For the text-containing cell, return its midpoint in [X, Y] coordinate format. 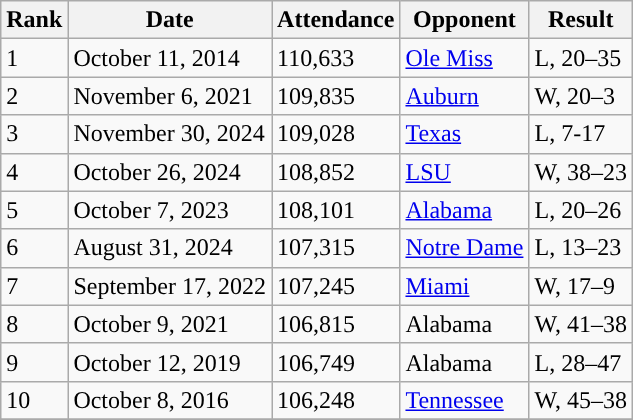
106,815 [336, 324]
106,248 [336, 400]
W, 17–9 [581, 286]
Notre Dame [464, 248]
Auburn [464, 96]
Date [170, 20]
109,835 [336, 96]
Opponent [464, 20]
October 9, 2021 [170, 324]
1 [34, 58]
November 6, 2021 [170, 96]
107,315 [336, 248]
Rank [34, 20]
110,633 [336, 58]
2 [34, 96]
W, 20–3 [581, 96]
October 26, 2024 [170, 172]
W, 41–38 [581, 324]
Ole Miss [464, 58]
10 [34, 400]
8 [34, 324]
L, 13–23 [581, 248]
L, 28–47 [581, 362]
L, 7-17 [581, 134]
October 7, 2023 [170, 210]
9 [34, 362]
W, 45–38 [581, 400]
L, 20–35 [581, 58]
6 [34, 248]
4 [34, 172]
Result [581, 20]
W, 38–23 [581, 172]
106,749 [336, 362]
Miami [464, 286]
Tennessee [464, 400]
107,245 [336, 286]
L, 20–26 [581, 210]
August 31, 2024 [170, 248]
7 [34, 286]
Texas [464, 134]
October 8, 2016 [170, 400]
November 30, 2024 [170, 134]
September 17, 2022 [170, 286]
5 [34, 210]
108,101 [336, 210]
109,028 [336, 134]
October 11, 2014 [170, 58]
3 [34, 134]
LSU [464, 172]
108,852 [336, 172]
October 12, 2019 [170, 362]
Attendance [336, 20]
